Detect which cell encompasses the target text, then output its (x, y) center coordinate. 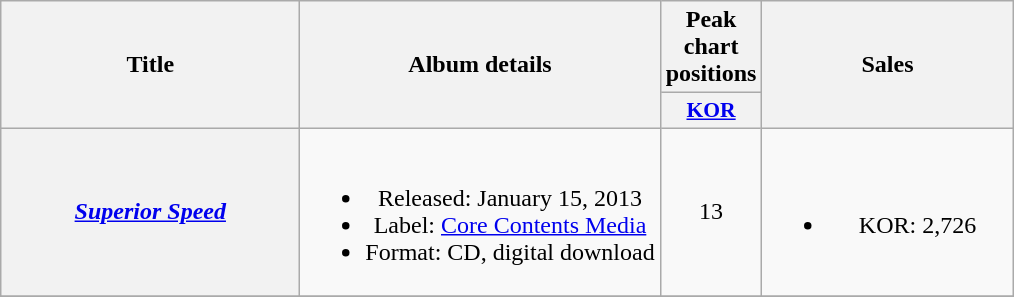
KOR (711, 111)
Released: January 15, 2013Label: Core Contents MediaFormat: CD, digital download (480, 212)
Sales (888, 65)
Peak chart positions (711, 47)
Album details (480, 65)
13 (711, 212)
Superior Speed (150, 212)
Title (150, 65)
KOR: 2,726 (888, 212)
